Return [X, Y] of the center of cell containing provided text 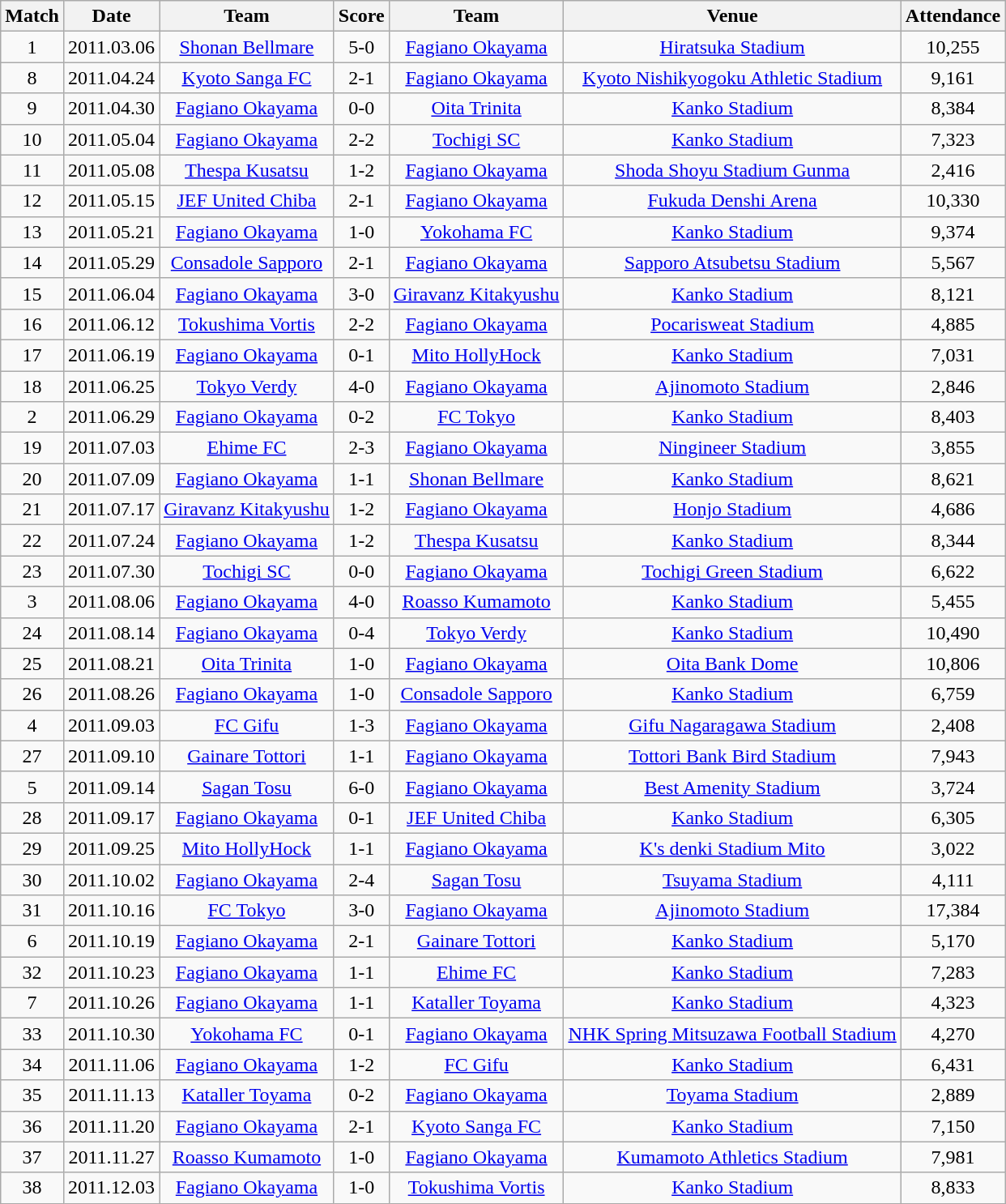
29 [32, 848]
2011.09.14 [111, 787]
K's denki Stadium Mito [732, 848]
2011.12.03 [111, 1188]
6,305 [953, 818]
2011.04.24 [111, 78]
5,455 [953, 602]
32 [32, 972]
10,255 [953, 47]
Attendance [953, 16]
2011.10.26 [111, 1003]
Venue [732, 16]
1-3 [361, 725]
38 [32, 1188]
30 [32, 879]
3,724 [953, 787]
14 [32, 263]
6-0 [361, 787]
10,806 [953, 664]
12 [32, 201]
4,270 [953, 1034]
8,344 [953, 540]
Date [111, 16]
6,431 [953, 1065]
2011.05.29 [111, 263]
7,943 [953, 756]
10 [32, 139]
2011.05.04 [111, 139]
2011.11.13 [111, 1095]
31 [32, 911]
5,567 [953, 263]
2011.10.30 [111, 1034]
4,111 [953, 879]
2011.06.19 [111, 355]
Shoda Shoyu Stadium Gunma [732, 170]
0-4 [361, 633]
7,283 [953, 972]
2 [32, 417]
9 [32, 109]
7 [32, 1003]
Tochigi Green Stadium [732, 571]
20 [32, 479]
2011.07.03 [111, 448]
4 [32, 725]
2011.11.06 [111, 1065]
2011.08.26 [111, 694]
Tsuyama Stadium [732, 879]
Toyama Stadium [732, 1095]
6,759 [953, 694]
28 [32, 818]
2,416 [953, 170]
8,403 [953, 417]
10,330 [953, 201]
2011.04.30 [111, 109]
2011.06.29 [111, 417]
7,150 [953, 1126]
3,022 [953, 848]
2011.08.06 [111, 602]
2-4 [361, 879]
18 [32, 386]
35 [32, 1095]
24 [32, 633]
Kumamoto Athletics Stadium [732, 1157]
6,622 [953, 571]
2011.05.15 [111, 201]
6 [32, 941]
8 [32, 78]
2,889 [953, 1095]
Gifu Nagaragawa Stadium [732, 725]
33 [32, 1034]
7,031 [953, 355]
2011.07.09 [111, 479]
2011.08.14 [111, 633]
2011.07.17 [111, 510]
5 [32, 787]
4,323 [953, 1003]
2011.09.25 [111, 848]
Honjo Stadium [732, 510]
16 [32, 324]
2011.06.25 [111, 386]
Best Amenity Stadium [732, 787]
2-3 [361, 448]
7,323 [953, 139]
8,384 [953, 109]
15 [32, 293]
2011.03.06 [111, 47]
9,374 [953, 232]
27 [32, 756]
17 [32, 355]
7,981 [953, 1157]
34 [32, 1065]
2,408 [953, 725]
26 [32, 694]
10,490 [953, 633]
2011.07.24 [111, 540]
21 [32, 510]
5,170 [953, 941]
22 [32, 540]
4,885 [953, 324]
3 [32, 602]
2011.10.16 [111, 911]
17,384 [953, 911]
Hiratsuka Stadium [732, 47]
2011.06.12 [111, 324]
2011.09.17 [111, 818]
8,621 [953, 479]
2011.05.08 [111, 170]
2,846 [953, 386]
2011.10.02 [111, 879]
37 [32, 1157]
2011.11.20 [111, 1126]
2011.11.27 [111, 1157]
Oita Bank Dome [732, 664]
2011.10.19 [111, 941]
8,121 [953, 293]
36 [32, 1126]
9,161 [953, 78]
Score [361, 16]
25 [32, 664]
Sapporo Atsubetsu Stadium [732, 263]
4,686 [953, 510]
2011.07.30 [111, 571]
Match [32, 16]
13 [32, 232]
1 [32, 47]
3,855 [953, 448]
11 [32, 170]
Ningineer Stadium [732, 448]
2011.06.04 [111, 293]
2011.09.10 [111, 756]
5-0 [361, 47]
8,833 [953, 1188]
Tottori Bank Bird Stadium [732, 756]
2011.10.23 [111, 972]
2011.05.21 [111, 232]
19 [32, 448]
2011.09.03 [111, 725]
Kyoto Nishikyogoku Athletic Stadium [732, 78]
Fukuda Denshi Arena [732, 201]
Pocarisweat Stadium [732, 324]
2011.08.21 [111, 664]
23 [32, 571]
NHK Spring Mitsuzawa Football Stadium [732, 1034]
